Identify which cell holds the provided text, then report its (X, Y) central coordinate. 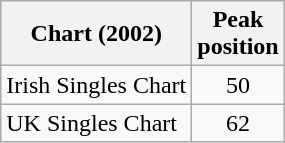
Irish Singles Chart (96, 85)
62 (238, 123)
50 (238, 85)
Peakposition (238, 34)
Chart (2002) (96, 34)
UK Singles Chart (96, 123)
